Detect which cell encompasses the target text, then output its (x, y) center coordinate. 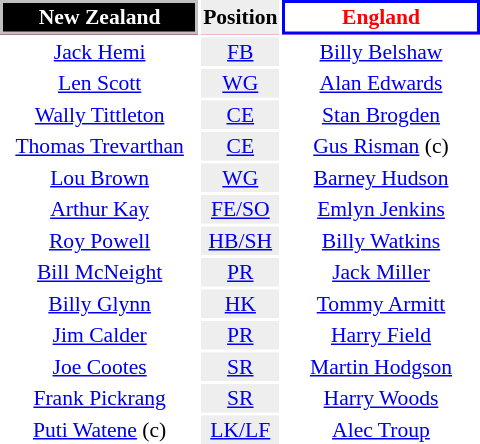
Jack Hemi (100, 52)
LK/LF (240, 430)
Position (240, 17)
Puti Watene (c) (100, 430)
Barney Hudson (381, 178)
Stan Brogden (381, 114)
New Zealand (100, 17)
Billy Belshaw (381, 52)
Billy Glynn (100, 304)
Tommy Armitt (381, 304)
Martin Hodgson (381, 366)
England (381, 17)
Harry Field (381, 335)
Bill McNeight (100, 272)
Billy Watkins (381, 240)
Jack Miller (381, 272)
Gus Risman (c) (381, 146)
FE/SO (240, 209)
Alec Troup (381, 430)
FB (240, 52)
Harry Woods (381, 398)
Alan Edwards (381, 83)
Jim Calder (100, 335)
Frank Pickrang (100, 398)
HB/SH (240, 240)
Lou Brown (100, 178)
Joe Cootes (100, 366)
Wally Tittleton (100, 114)
Roy Powell (100, 240)
Arthur Kay (100, 209)
HK (240, 304)
Len Scott (100, 83)
Emlyn Jenkins (381, 209)
Thomas Trevarthan (100, 146)
